Identify which cell holds the provided text, then report its (X, Y) central coordinate. 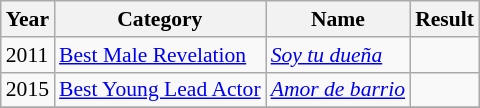
Amor de barrio (338, 90)
Best Male Revelation (160, 55)
Category (160, 19)
2015 (28, 90)
Best Young Lead Actor (160, 90)
Name (338, 19)
2011 (28, 55)
Year (28, 19)
Result (444, 19)
Soy tu dueña (338, 55)
